Output the [x, y] coordinate of the center of the cell containing the given text.  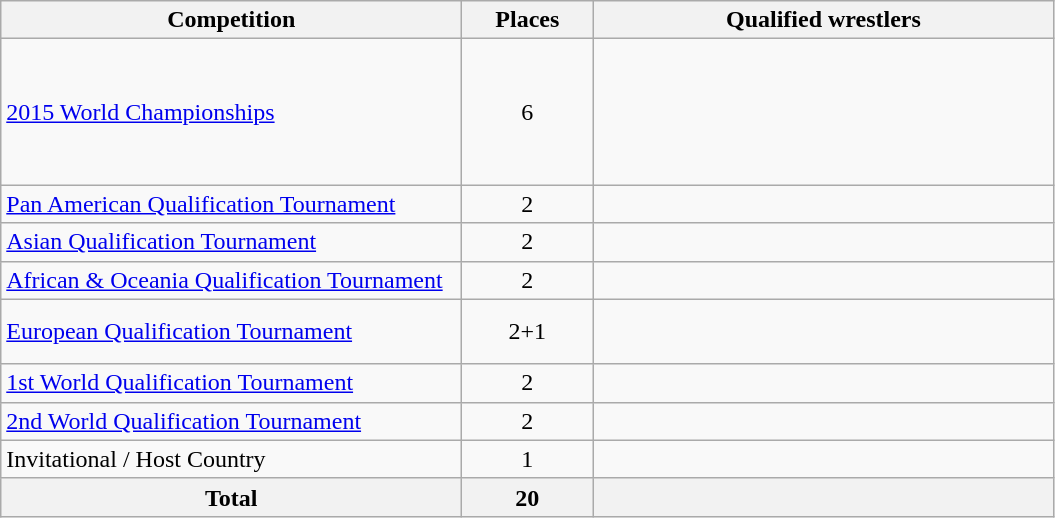
2nd World Qualification Tournament [232, 421]
Total [232, 497]
African & Oceania Qualification Tournament [232, 280]
European Qualification Tournament [232, 332]
1 [528, 459]
2015 World Championships [232, 112]
Pan American Qualification Tournament [232, 204]
1st World Qualification Tournament [232, 383]
6 [528, 112]
Asian Qualification Tournament [232, 242]
Places [528, 20]
Qualified wrestlers [824, 20]
2+1 [528, 332]
20 [528, 497]
Competition [232, 20]
Invitational / Host Country [232, 459]
